Identify which cell holds the provided text, then report its [x, y] central coordinate. 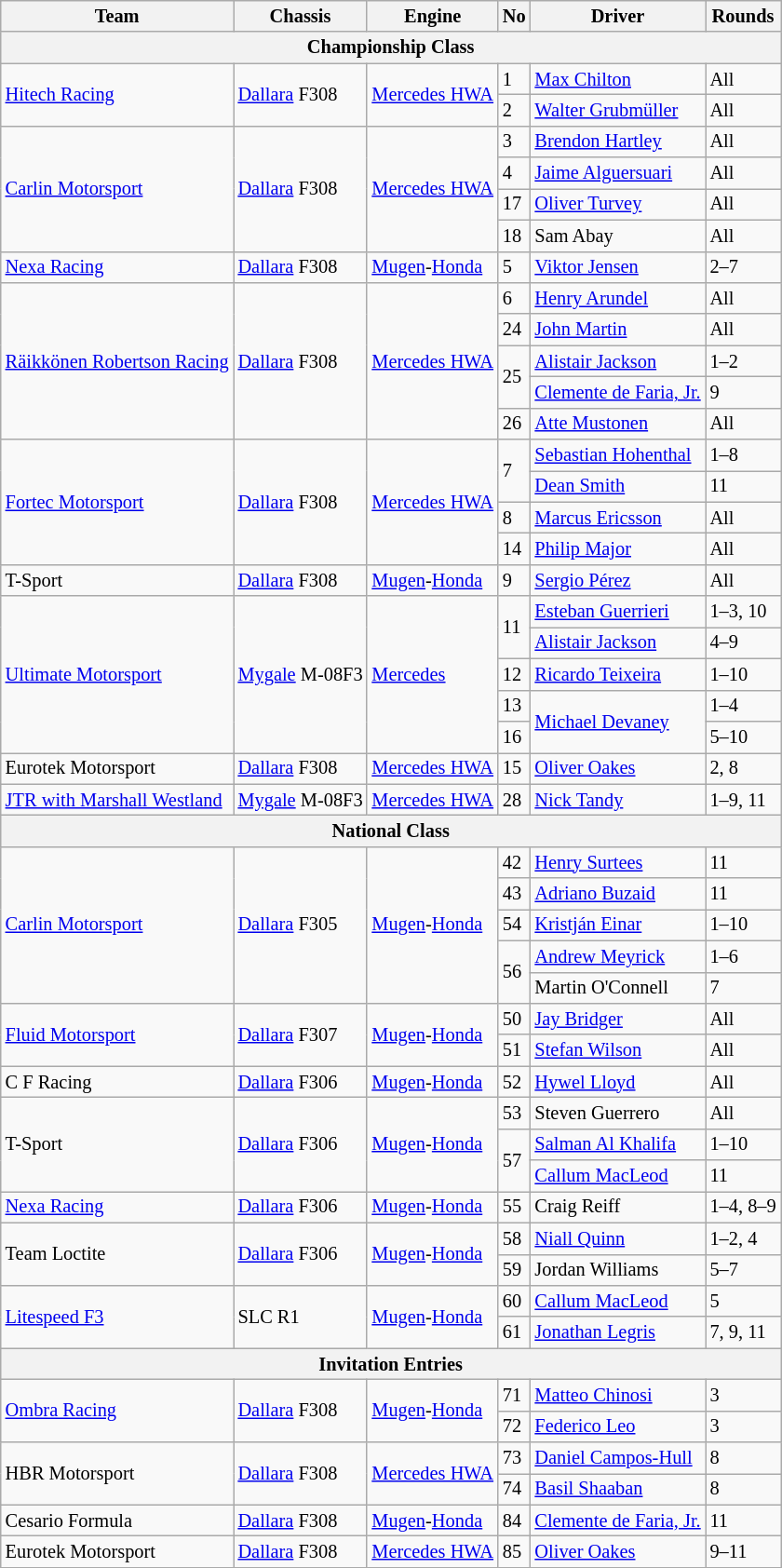
Jonathan Legris [618, 1332]
SLC R1 [301, 1317]
Daniel Campos-Hull [618, 1458]
Engine [432, 16]
Niall Quinn [618, 1238]
12 [514, 674]
53 [514, 1113]
28 [514, 800]
Fluid Motorsport [117, 1034]
Chassis [301, 16]
Ultimate Motorsport [117, 674]
1–2, 4 [743, 1238]
42 [514, 862]
18 [514, 236]
Kristján Einar [618, 925]
1–4, 8–9 [743, 1207]
Martin O'Connell [618, 988]
Walter Grubmüller [618, 110]
Henry Surtees [618, 862]
54 [514, 925]
24 [514, 330]
Fortec Motorsport [117, 503]
Invitation Entries [391, 1364]
John Martin [618, 330]
Litespeed F3 [117, 1317]
50 [514, 1019]
Philip Major [618, 548]
Cesario Formula [117, 1521]
Brendon Hartley [618, 142]
51 [514, 1050]
Sergio Pérez [618, 580]
1–8 [743, 455]
7, 9, 11 [743, 1332]
1–4 [743, 706]
74 [514, 1489]
Nick Tandy [618, 800]
Sebastian Hohenthal [618, 455]
Mercedes [432, 674]
58 [514, 1238]
Ricardo Teixeira [618, 674]
71 [514, 1395]
Räikkönen Robertson Racing [117, 360]
Federico Leo [618, 1426]
26 [514, 424]
4 [514, 173]
2 [514, 110]
73 [514, 1458]
Rounds [743, 16]
Adriano Buzaid [618, 894]
5–7 [743, 1270]
56 [514, 972]
Salman Al Khalifa [618, 1144]
Hitech Racing [117, 95]
Championship Class [391, 47]
Jaime Alguersuari [618, 173]
Atte Mustonen [618, 424]
Basil Shaaban [618, 1489]
Stefan Wilson [618, 1050]
84 [514, 1521]
17 [514, 204]
Dallara F305 [301, 925]
Viktor Jensen [618, 267]
Jay Bridger [618, 1019]
Driver [618, 16]
1 [514, 79]
Ombra Racing [117, 1410]
9–11 [743, 1552]
Michael Devaney [618, 721]
1–6 [743, 956]
Hywel Lloyd [618, 1082]
59 [514, 1270]
Team [117, 16]
1–3, 10 [743, 612]
Dean Smith [618, 486]
57 [514, 1160]
Dallara F307 [301, 1034]
Max Chilton [618, 79]
National Class [391, 831]
60 [514, 1301]
2, 8 [743, 768]
Craig Reiff [618, 1207]
Andrew Meyrick [618, 956]
JTR with Marshall Westland [117, 800]
13 [514, 706]
85 [514, 1552]
43 [514, 894]
4–9 [743, 642]
No [514, 16]
52 [514, 1082]
72 [514, 1426]
Steven Guerrero [618, 1113]
Matteo Chinosi [618, 1395]
2–7 [743, 267]
1–2 [743, 361]
55 [514, 1207]
Oliver Turvey [618, 204]
Sam Abay [618, 236]
61 [514, 1332]
Jordan Williams [618, 1270]
HBR Motorsport [117, 1473]
Team Loctite [117, 1253]
Marcus Ericsson [618, 518]
C F Racing [117, 1082]
15 [514, 768]
1–9, 11 [743, 800]
5–10 [743, 737]
14 [514, 548]
25 [514, 376]
16 [514, 737]
6 [514, 298]
Henry Arundel [618, 298]
Esteban Guerrieri [618, 612]
